Output the (X, Y) coordinate of the center of the cell containing the given text.  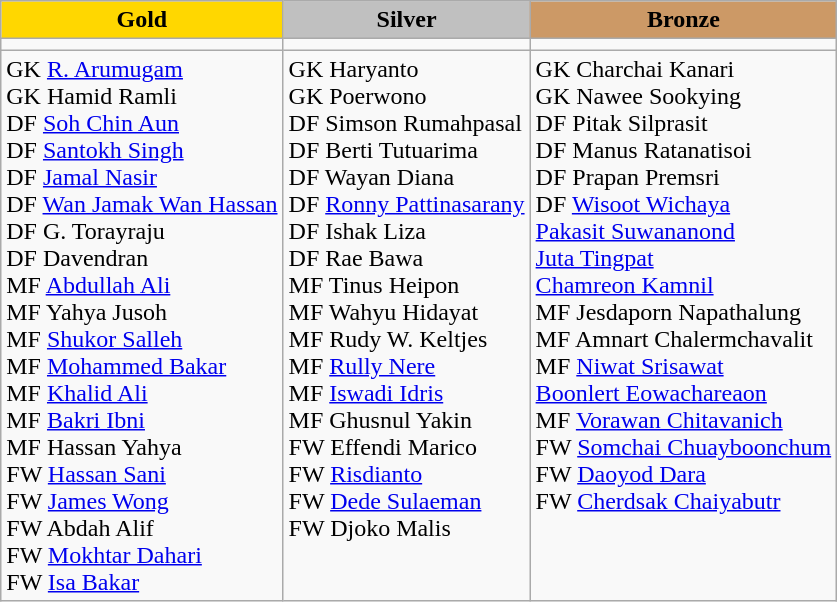
Bronze (684, 20)
Silver (406, 20)
Gold (142, 20)
